Capture the cell that displays the provided text and extract its (X, Y) central coordinate. 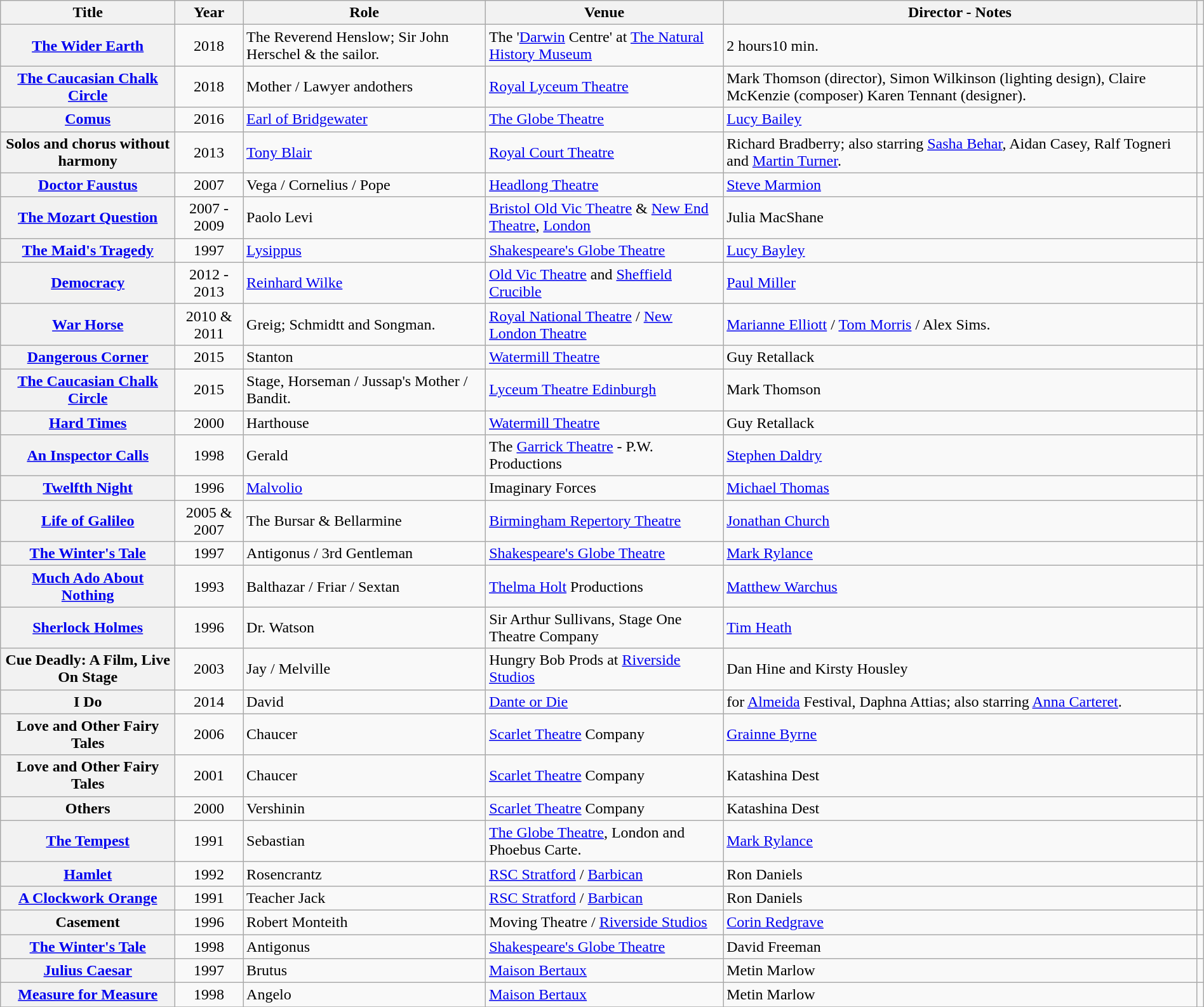
Bristol Old Vic Theatre & New End Theatre, London (605, 217)
Rosencrantz (365, 874)
Cue Deadly: A Film, Live On Stage (88, 669)
Comus (88, 119)
Democracy (88, 283)
Mark Thomson (960, 390)
Measure for Measure (88, 995)
Antigonus (365, 947)
Mother / Lawyer andothers (365, 86)
Michael Thomas (960, 488)
Royal Lyceum Theatre (605, 86)
Robert Monteith (365, 922)
Dr. Watson (365, 627)
Lucy Bayley (960, 250)
Sebastian (365, 841)
David Freeman (960, 947)
War Horse (88, 324)
Life of Galileo (88, 521)
2007 - 2009 (210, 217)
Antigonus / 3rd Gentleman (365, 554)
Year (210, 13)
Mark Thomson (director), Simon Wilkinson (lighting design), Claire McKenzie (composer) Karen Tennant (designer). (960, 86)
Solos and chorus without harmony (88, 152)
Twelfth Night (88, 488)
Tony Blair (365, 152)
Hamlet (88, 874)
The Wider Earth (88, 46)
Title (88, 13)
I Do (88, 702)
Paul Miller (960, 283)
Jay / Melville (365, 669)
A Clockwork Orange (88, 898)
Imaginary Forces (605, 488)
The 'Darwin Centre' at The Natural History Museum (605, 46)
Marianne Elliott / Tom Morris / Alex Sims. (960, 324)
Vega / Cornelius / Pope (365, 185)
2010 & 2011 (210, 324)
2003 (210, 669)
Birmingham Repertory Theatre (605, 521)
Vershinin (365, 808)
Thelma Holt Productions (605, 587)
David (365, 702)
Jonathan Church (960, 521)
Julia MacShane (960, 217)
Dan Hine and Kirsty Housley (960, 669)
Julius Caesar (88, 971)
2005 & 2007 (210, 521)
Reinhard Wilke (365, 283)
Stanton (365, 357)
Grainne Byrne (960, 734)
The Maid's Tragedy (88, 250)
Steve Marmion (960, 185)
Corin Redgrave (960, 922)
Dante or Die (605, 702)
2 hours10 min. (960, 46)
Casement (88, 922)
Director - Notes (960, 13)
2006 (210, 734)
for Almeida Festival, Daphna Attias; also starring Anna Carteret. (960, 702)
Earl of Bridgewater (365, 119)
An Inspector Calls (88, 456)
Hard Times (88, 422)
Royal Court Theatre (605, 152)
Lysippus (365, 250)
Greig; Schmidtt and Songman. (365, 324)
Role (365, 13)
Gerald (365, 456)
Brutus (365, 971)
The Reverend Henslow; Sir John Herschel & the sailor. (365, 46)
The Garrick Theatre - P.W. Productions (605, 456)
Headlong Theatre (605, 185)
Tim Heath (960, 627)
Angelo (365, 995)
2012 - 2013 (210, 283)
1992 (210, 874)
The Bursar & Bellarmine (365, 521)
Teacher Jack (365, 898)
Lyceum Theatre Edinburgh (605, 390)
Harthouse (365, 422)
Much Ado About Nothing (88, 587)
The Tempest (88, 841)
Doctor Faustus (88, 185)
2016 (210, 119)
Moving Theatre / Riverside Studios (605, 922)
Lucy Bailey (960, 119)
The Mozart Question (88, 217)
2001 (210, 776)
Royal National Theatre / New London Theatre (605, 324)
The Globe Theatre (605, 119)
Balthazar / Friar / Sextan (365, 587)
Venue (605, 13)
Stage, Horseman / Jussap's Mother / Bandit. (365, 390)
Old Vic Theatre and Sheffield Crucible (605, 283)
Hungry Bob Prods at Riverside Studios (605, 669)
Richard Bradberry; also starring Sasha Behar, Aidan Casey, Ralf Togneri and Martin Turner. (960, 152)
Sir Arthur Sullivans, Stage One Theatre Company (605, 627)
2014 (210, 702)
Others (88, 808)
The Globe Theatre, London and Phoebus Carte. (605, 841)
Malvolio (365, 488)
Dangerous Corner (88, 357)
Sherlock Holmes (88, 627)
Matthew Warchus (960, 587)
Stephen Daldry (960, 456)
2013 (210, 152)
1993 (210, 587)
2007 (210, 185)
Paolo Levi (365, 217)
